Identify which cell holds the provided text, then report its [x, y] central coordinate. 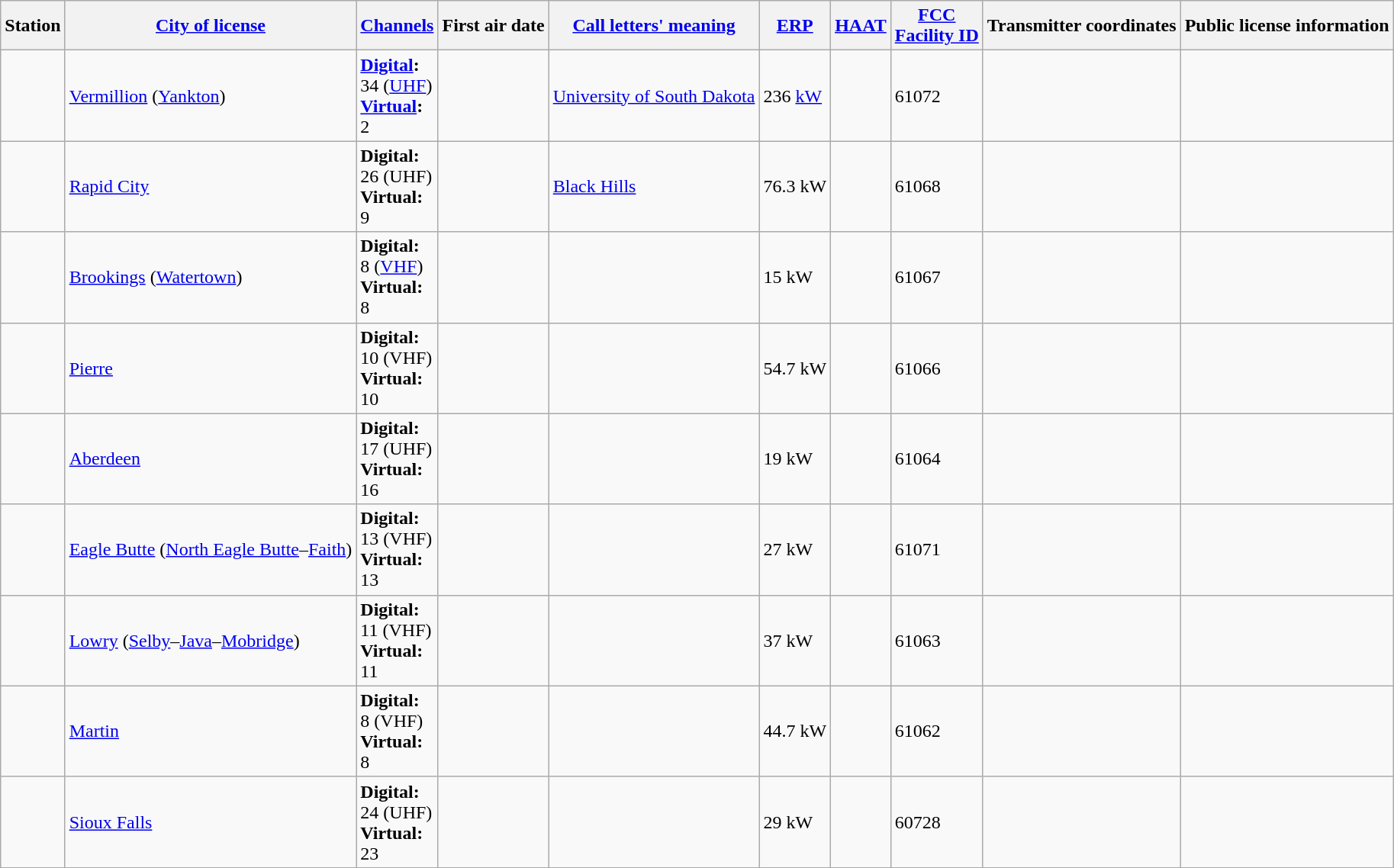
60728 [937, 822]
61066 [937, 368]
Martin [211, 731]
37 kW [795, 641]
Vermillion (Yankton) [211, 96]
61068 [937, 186]
54.7 kW [795, 368]
First air date [493, 26]
61071 [937, 549]
University of South Dakota [654, 96]
Eagle Butte (North Eagle Butte–Faith) [211, 549]
FCCFacility ID [937, 26]
Digital:24 (UHF)Virtual:23 [397, 822]
Call letters' meaning [654, 26]
61064 [937, 459]
City of license [211, 26]
Digital:11 (VHF)Virtual:11 [397, 641]
Digital:26 (UHF)Virtual:9 [397, 186]
76.3 kW [795, 186]
Black Hills [654, 186]
Digital:13 (VHF)Virtual:13 [397, 549]
Sioux Falls [211, 822]
Public license information [1286, 26]
Transmitter coordinates [1082, 26]
61063 [937, 641]
Pierre [211, 368]
19 kW [795, 459]
44.7 kW [795, 731]
Channels [397, 26]
Digital:34 (UHF)Virtual:2 [397, 96]
ERP [795, 26]
27 kW [795, 549]
Digital:17 (UHF)Virtual:16 [397, 459]
61072 [937, 96]
236 kW [795, 96]
Lowry (Selby–Java–Mobridge) [211, 641]
Rapid City [211, 186]
Digital:10 (VHF)Virtual:10 [397, 368]
HAAT [861, 26]
61062 [937, 731]
61067 [937, 278]
Station [33, 26]
Aberdeen [211, 459]
15 kW [795, 278]
29 kW [795, 822]
Brookings (Watertown) [211, 278]
